Locate the cell with the specified text and output its (X, Y) center coordinate. 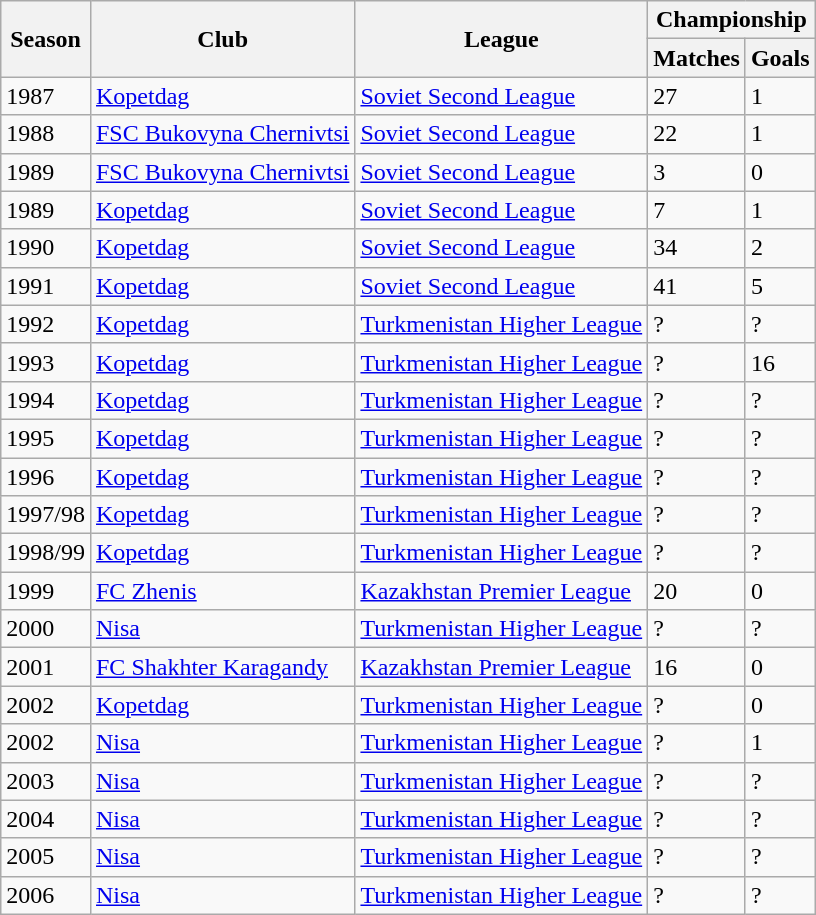
FC Shakhter Karagandy (222, 667)
1996 (46, 477)
2001 (46, 667)
2005 (46, 857)
1994 (46, 400)
3 (697, 172)
Championship (732, 20)
1997/98 (46, 515)
27 (697, 96)
2003 (46, 781)
1999 (46, 591)
Goals (780, 58)
1990 (46, 248)
20 (697, 591)
Matches (697, 58)
1993 (46, 362)
1987 (46, 96)
2000 (46, 629)
2004 (46, 819)
Season (46, 39)
1988 (46, 134)
7 (697, 210)
2 (780, 248)
1995 (46, 438)
League (502, 39)
5 (780, 286)
34 (697, 248)
FC Zhenis (222, 591)
1998/99 (46, 553)
2006 (46, 895)
22 (697, 134)
1991 (46, 286)
41 (697, 286)
Club (222, 39)
1992 (46, 324)
